Detect which cell encompasses the target text, then output its [X, Y] center coordinate. 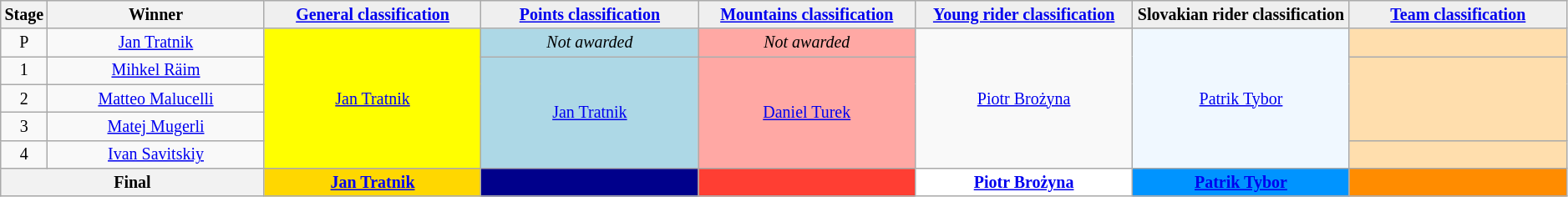
Winner [155, 15]
Ivan Savitskiy [155, 154]
2 [24, 98]
Matej Mugerli [155, 127]
Team classification [1458, 15]
General classification [373, 15]
Daniel Turek [807, 113]
P [24, 43]
Stage [24, 15]
Mihkel Räim [155, 70]
1 [24, 70]
Matteo Malucelli [155, 98]
3 [24, 127]
Final [132, 182]
Young rider classification [1024, 15]
Points classification [590, 15]
Mountains classification [807, 15]
4 [24, 154]
Slovakian rider classification [1241, 15]
